Return [X, Y] of the center of cell containing provided text 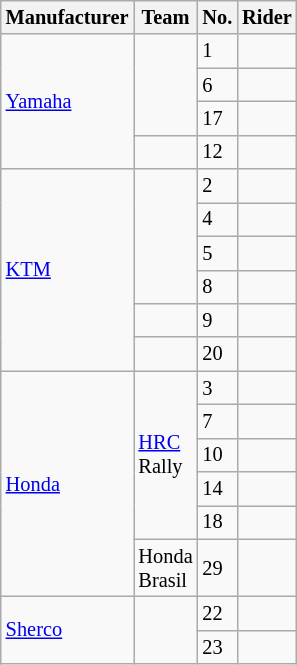
22 [218, 613]
9 [218, 320]
29 [218, 568]
3 [218, 388]
2 [218, 186]
14 [218, 489]
23 [218, 647]
Team [166, 17]
KTM [68, 270]
6 [218, 85]
Sherco [68, 630]
No. [218, 17]
Yamaha [68, 102]
1 [218, 51]
18 [218, 522]
HRC Rally [166, 455]
10 [218, 455]
Honda Brasil [166, 568]
Honda [68, 484]
12 [218, 152]
4 [218, 219]
20 [218, 354]
Rider [267, 17]
17 [218, 118]
8 [218, 287]
Manufacturer [68, 17]
7 [218, 421]
5 [218, 253]
